Pinpoint the cell where the given text exists, returning its (x, y) midpoint coordinate. 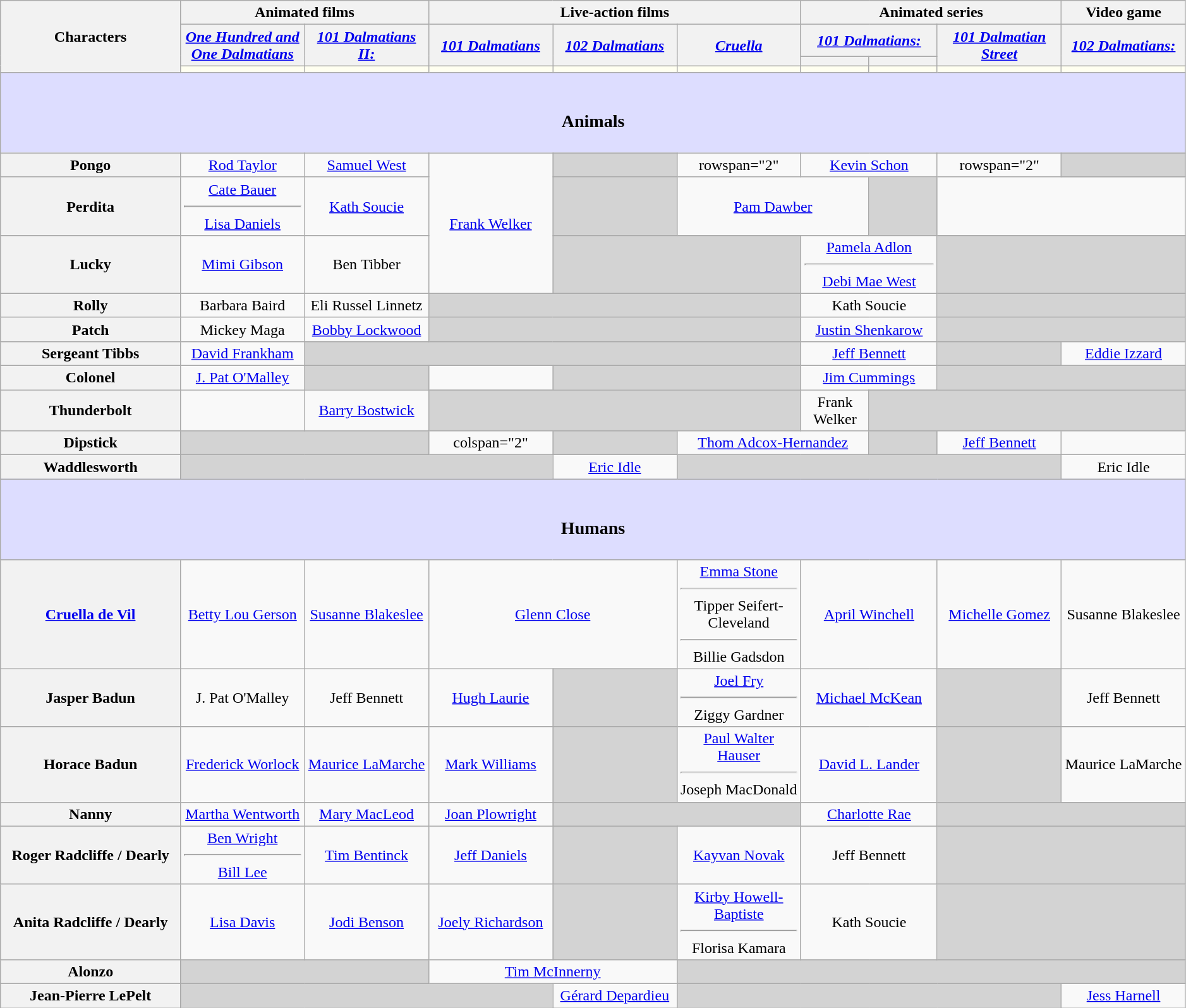
Joel FryZiggy Gardner (739, 698)
Cate BauerLisa Daniels (243, 206)
Jean-Pierre LePelt (91, 995)
Tim Bentinck (366, 855)
Joely Richardson (490, 921)
Hugh Laurie (490, 698)
Jeff Daniels (490, 855)
Nanny (91, 814)
Charlotte Rae (869, 814)
Waddlesworth (91, 467)
Pam Dawber (773, 206)
Michael McKean (869, 698)
Tim McInnerny (552, 971)
Justin Shenkarow (869, 329)
102 Dalmatians (615, 46)
Mickey Maga (243, 329)
Ben Tibber (366, 264)
Betty Lou Gerson (243, 614)
102 Dalmatians: (1123, 46)
Thunderbolt (91, 411)
Horace Badun (91, 765)
101 Dalmatians: (869, 40)
Video game (1123, 13)
Jodi Benson (366, 921)
Jasper Badun (91, 698)
Bobby Lockwood (366, 329)
Dipstick (91, 443)
One Hundred and One Dalmatians (243, 46)
Live-action films (614, 13)
Ben WrightBill Lee (243, 855)
Thom Adcox-Hernandez (773, 443)
101 Dalmatians II: (366, 46)
Jim Cummings (869, 378)
Joan Plowright (490, 814)
Cruella de Vil (91, 614)
Rod Taylor (243, 165)
Roger Radcliffe / Dearly (91, 855)
April Winchell (869, 614)
Barry Bostwick (366, 411)
Perdita (91, 206)
Gérard Depardieu (615, 995)
Anita Radcliffe / Dearly (91, 921)
101 Dalmatian Street (999, 46)
Eddie Izzard (1123, 353)
Lucky (91, 264)
Lisa Davis (243, 921)
Pamela AdlonDebi Mae West (869, 264)
Kayvan Novak (739, 855)
Characters (91, 37)
Emma StoneTipper Seifert-ClevelandBillie Gadsdon (739, 614)
Glenn Close (552, 614)
Animals (593, 112)
Paul Walter HauserJoseph MacDonald (739, 765)
Martha Wentworth (243, 814)
Animated series (931, 13)
Mark Williams (490, 765)
Humans (593, 519)
Jess Harnell (1123, 995)
Michelle Gomez (999, 614)
Rolly (91, 305)
Sergeant Tibbs (91, 353)
Animated films (305, 13)
David Frankham (243, 353)
Barbara Baird (243, 305)
Pongo (91, 165)
Mary MacLeod (366, 814)
Frederick Worlock (243, 765)
Eli Russel Linnetz (366, 305)
Alonzo (91, 971)
Cruella (739, 46)
Mimi Gibson (243, 264)
Kirby Howell-BaptisteFlorisa Kamara (739, 921)
Patch (91, 329)
101 Dalmatians (490, 46)
David L. Lander (869, 765)
Kevin Schon (869, 165)
colspan="2" (490, 443)
Samuel West (366, 165)
Colonel (91, 378)
